Search for the cell housing the specified text and yield its [X, Y] center coordinate. 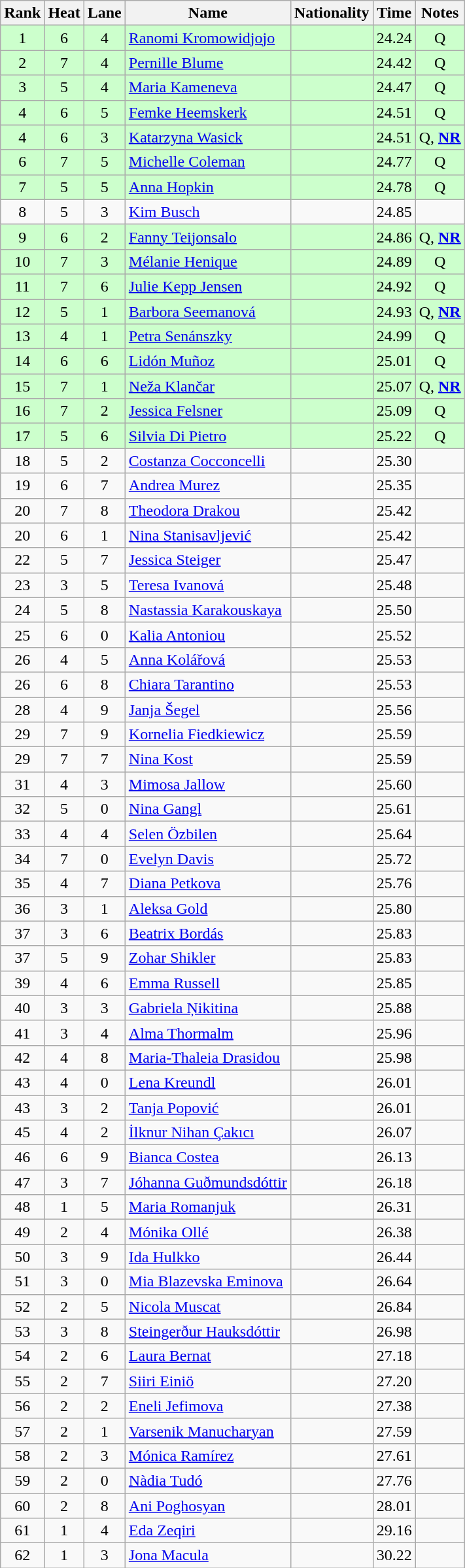
Mónica Ramírez [208, 1456]
49 [22, 1232]
24.47 [394, 88]
26.84 [394, 1307]
25.61 [394, 809]
46 [22, 1158]
Nationality [332, 13]
26.07 [394, 1133]
Eneli Jefimova [208, 1406]
60 [22, 1505]
47 [22, 1182]
14 [22, 361]
24.92 [394, 286]
40 [22, 1008]
25.98 [394, 1058]
25.96 [394, 1033]
26.44 [394, 1257]
25.56 [394, 709]
Lena Kreundl [208, 1082]
26.98 [394, 1331]
Nina Stanisavljević [208, 535]
Andrea Murez [208, 486]
27.38 [394, 1406]
53 [22, 1331]
25.30 [394, 461]
16 [22, 411]
Gabriela Ņikitina [208, 1008]
Anna Kolářová [208, 659]
25.09 [394, 411]
Nina Kost [208, 759]
Beatrix Bordás [208, 933]
Lidón Muñoz [208, 361]
50 [22, 1257]
25.88 [394, 1008]
Nàdia Tudó [208, 1480]
Mia Blazevska Eminova [208, 1282]
24.85 [394, 212]
52 [22, 1307]
Nicola Muscat [208, 1307]
27.59 [394, 1431]
25 [22, 635]
24.89 [394, 261]
55 [22, 1381]
41 [22, 1033]
25.50 [394, 610]
Nastassia Karakouskaya [208, 610]
Emma Russell [208, 983]
Anna Hopkin [208, 187]
Diana Petkova [208, 884]
Janja Šegel [208, 709]
Mélanie Henique [208, 261]
28.01 [394, 1505]
Maria Romanjuk [208, 1207]
24.42 [394, 63]
32 [22, 809]
25.01 [394, 361]
Costanza Cocconcelli [208, 461]
Teresa Ivanová [208, 585]
Heat [64, 13]
Maria Kameneva [208, 88]
Jessica Steiger [208, 560]
42 [22, 1058]
25.52 [394, 635]
Maria-Thaleia Drasidou [208, 1058]
25.72 [394, 859]
Siiri Einiö [208, 1381]
Selen Özbilen [208, 834]
Barbora Seemanová [208, 312]
26.31 [394, 1207]
Pernille Blume [208, 63]
Notes [439, 13]
Laura Bernat [208, 1356]
25.76 [394, 884]
26.64 [394, 1282]
Ida Hulkko [208, 1257]
15 [22, 386]
18 [22, 461]
Nina Gangl [208, 809]
İlknur Nihan Çakıcı [208, 1133]
Neža Klančar [208, 386]
17 [22, 436]
Kim Busch [208, 212]
24.78 [394, 187]
30.22 [394, 1556]
Theodora Drakou [208, 510]
Jóhanna Guðmundsdóttir [208, 1182]
Julie Kepp Jensen [208, 286]
Alma Thormalm [208, 1033]
Mónika Ollé [208, 1232]
54 [22, 1356]
56 [22, 1406]
31 [22, 784]
26.38 [394, 1232]
Silvia Di Pietro [208, 436]
Mimosa Jallow [208, 784]
Katarzyna Wasick [208, 137]
22 [22, 560]
Zohar Shikler [208, 958]
48 [22, 1207]
Chiara Tarantino [208, 684]
62 [22, 1556]
24 [22, 610]
25.60 [394, 784]
Femke Heemskerk [208, 112]
34 [22, 859]
Petra Senánszky [208, 337]
Tanja Popović [208, 1108]
51 [22, 1282]
Jessica Felsner [208, 411]
25.35 [394, 486]
11 [22, 286]
Time [394, 13]
Name [208, 13]
39 [22, 983]
35 [22, 884]
10 [22, 261]
Lane [105, 13]
Kornelia Fiedkiewicz [208, 735]
13 [22, 337]
Jona Macula [208, 1556]
Michelle Coleman [208, 162]
24.93 [394, 312]
24.77 [394, 162]
19 [22, 486]
57 [22, 1431]
27.18 [394, 1356]
24.86 [394, 237]
Eda Zeqiri [208, 1531]
25.07 [394, 386]
25.64 [394, 834]
Fanny Teijonsalo [208, 237]
24.24 [394, 38]
Varsenik Manucharyan [208, 1431]
Evelyn Davis [208, 859]
25.48 [394, 585]
25.22 [394, 436]
26.18 [394, 1182]
Kalia Antoniou [208, 635]
23 [22, 585]
36 [22, 909]
27.76 [394, 1480]
25.80 [394, 909]
45 [22, 1133]
28 [22, 709]
Aleksa Gold [208, 909]
58 [22, 1456]
Ranomi Kromowidjojo [208, 38]
33 [22, 834]
61 [22, 1531]
Steingerður Hauksdóttir [208, 1331]
Ani Poghosyan [208, 1505]
Bianca Costea [208, 1158]
29.16 [394, 1531]
27.20 [394, 1381]
25.47 [394, 560]
25.85 [394, 983]
Rank [22, 13]
12 [22, 312]
26.13 [394, 1158]
27.61 [394, 1456]
24.99 [394, 337]
59 [22, 1480]
